Capture the cell that displays the provided text and extract its (X, Y) central coordinate. 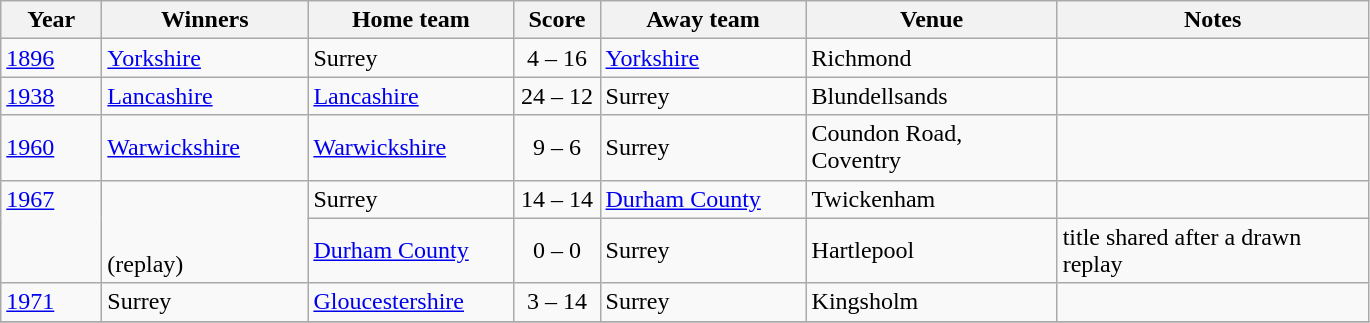
Hartlepool (932, 250)
3 – 14 (557, 302)
Score (557, 20)
Winners (205, 20)
Venue (932, 20)
4 – 16 (557, 58)
Year (52, 20)
24 – 12 (557, 96)
Notes (1212, 20)
title shared after a drawn replay (1212, 250)
9 – 6 (557, 148)
Gloucestershire (411, 302)
(replay) (205, 232)
Kingsholm (932, 302)
Away team (703, 20)
Twickenham (932, 199)
1971 (52, 302)
Coundon Road, Coventry (932, 148)
1960 (52, 148)
1938 (52, 96)
Richmond (932, 58)
1896 (52, 58)
14 – 14 (557, 199)
0 – 0 (557, 250)
Home team (411, 20)
1967 (52, 232)
Blundellsands (932, 96)
